Locate the cell with the specified text and output its (X, Y) center coordinate. 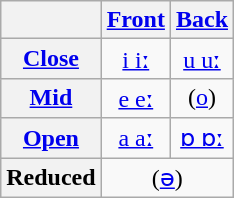
(ə) (167, 178)
Mid (51, 98)
e eː (136, 98)
Back (202, 20)
Close (51, 59)
i iː (136, 59)
Reduced (51, 178)
Open (51, 138)
u uː (202, 59)
(o) (202, 98)
ɒ ɒː (202, 138)
Front (136, 20)
a aː (136, 138)
